Capture the cell that displays the provided text and extract its [x, y] central coordinate. 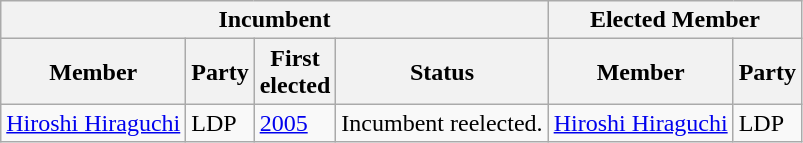
Elected Member [674, 20]
Incumbent reelected. [442, 123]
Status [442, 72]
Firstelected [295, 72]
2005 [295, 123]
Incumbent [274, 20]
